Detect which cell encompasses the target text, then output its [x, y] center coordinate. 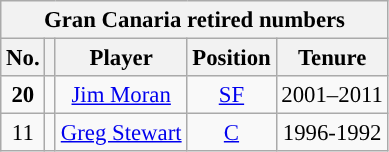
No. [23, 58]
SF [232, 95]
Position [232, 58]
Tenure [332, 58]
11 [23, 133]
Jim Moran [120, 95]
1996-1992 [332, 133]
Greg Stewart [120, 133]
2001–2011 [332, 95]
C [232, 133]
Player [120, 58]
Gran Canaria retired numbers [195, 20]
20 [23, 95]
